From the cell containing the given text, extract its center point as (x, y) coordinate. 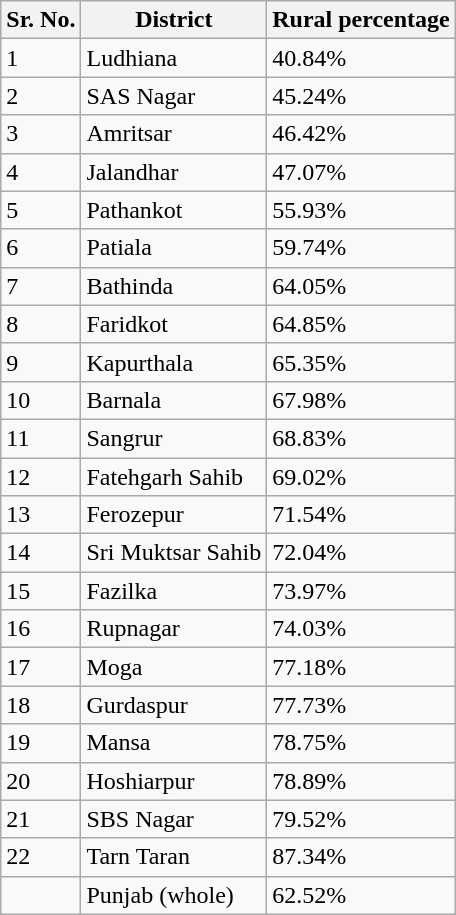
Fazilka (174, 591)
10 (41, 400)
Sri Muktsar Sahib (174, 553)
72.04% (362, 553)
15 (41, 591)
77.73% (362, 705)
Rural percentage (362, 20)
2 (41, 96)
64.05% (362, 286)
Bathinda (174, 286)
5 (41, 210)
17 (41, 667)
Patiala (174, 248)
SAS Nagar (174, 96)
78.89% (362, 781)
45.24% (362, 96)
69.02% (362, 477)
59.74% (362, 248)
19 (41, 743)
Amritsar (174, 134)
Fatehgarh Sahib (174, 477)
55.93% (362, 210)
SBS Nagar (174, 819)
14 (41, 553)
Jalandhar (174, 172)
Kapurthala (174, 362)
62.52% (362, 895)
Faridkot (174, 324)
12 (41, 477)
7 (41, 286)
65.35% (362, 362)
16 (41, 629)
Ludhiana (174, 58)
Rupnagar (174, 629)
71.54% (362, 515)
3 (41, 134)
40.84% (362, 58)
67.98% (362, 400)
Sangrur (174, 438)
21 (41, 819)
13 (41, 515)
Barnala (174, 400)
Ferozepur (174, 515)
9 (41, 362)
22 (41, 857)
Hoshiarpur (174, 781)
6 (41, 248)
4 (41, 172)
8 (41, 324)
68.83% (362, 438)
Sr. No. (41, 20)
74.03% (362, 629)
District (174, 20)
77.18% (362, 667)
Punjab (whole) (174, 895)
Pathankot (174, 210)
87.34% (362, 857)
46.42% (362, 134)
79.52% (362, 819)
11 (41, 438)
78.75% (362, 743)
18 (41, 705)
47.07% (362, 172)
Mansa (174, 743)
20 (41, 781)
Tarn Taran (174, 857)
Gurdaspur (174, 705)
1 (41, 58)
64.85% (362, 324)
Moga (174, 667)
73.97% (362, 591)
